Identify which cell holds the provided text, then report its (x, y) central coordinate. 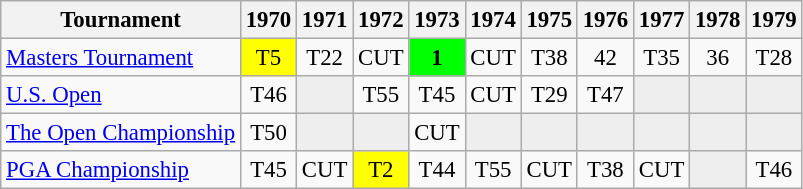
T44 (437, 170)
1972 (381, 20)
T50 (268, 133)
T35 (661, 58)
1977 (661, 20)
36 (718, 58)
1974 (493, 20)
T47 (605, 95)
1 (437, 58)
T28 (774, 58)
T2 (381, 170)
1973 (437, 20)
U.S. Open (121, 95)
The Open Championship (121, 133)
Masters Tournament (121, 58)
1979 (774, 20)
1976 (605, 20)
1975 (549, 20)
1970 (268, 20)
T22 (325, 58)
42 (605, 58)
T5 (268, 58)
1971 (325, 20)
PGA Championship (121, 170)
1978 (718, 20)
T29 (549, 95)
Tournament (121, 20)
